Search for the cell housing the specified text and yield its (x, y) center coordinate. 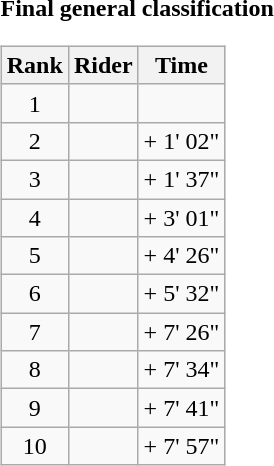
3 (34, 179)
+ 7' 26" (182, 332)
8 (34, 370)
+ 1' 02" (182, 141)
Time (182, 65)
6 (34, 294)
Rank (34, 65)
+ 3' 01" (182, 217)
+ 7' 57" (182, 446)
+ 7' 34" (182, 370)
+ 1' 37" (182, 179)
+ 5' 32" (182, 294)
+ 7' 41" (182, 408)
1 (34, 103)
2 (34, 141)
Rider (103, 65)
4 (34, 217)
7 (34, 332)
9 (34, 408)
+ 4' 26" (182, 256)
5 (34, 256)
10 (34, 446)
